Return [x, y] of the center of cell containing provided text 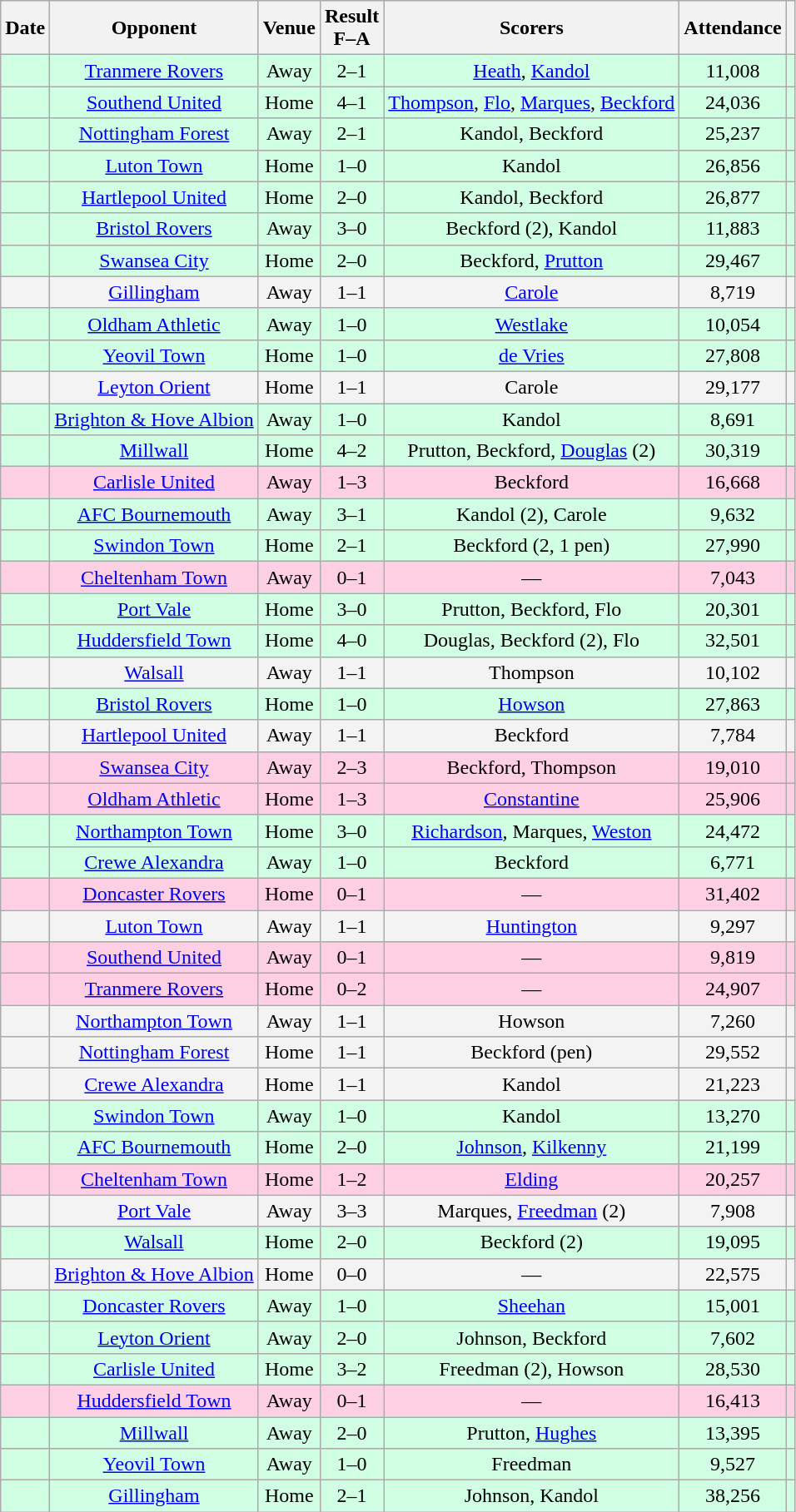
Freedman (2), Howson [531, 1369]
3–1 [351, 514]
4–1 [351, 102]
13,270 [733, 1116]
Beckford (2), Kandol [531, 229]
Attendance [733, 28]
Venue [289, 28]
Constantine [531, 799]
Westlake [531, 324]
Thompson [531, 672]
Freedman [531, 1465]
7,784 [733, 736]
16,413 [733, 1400]
25,237 [733, 134]
Johnson, Kilkenny [531, 1148]
15,001 [733, 1306]
Date [25, 28]
11,008 [733, 71]
Huntington [531, 926]
0–0 [351, 1274]
8,691 [733, 419]
31,402 [733, 894]
20,257 [733, 1179]
Sheehan [531, 1306]
26,856 [733, 166]
Beckford, Thompson [531, 767]
Douglas, Beckford (2), Flo [531, 641]
Marques, Freedman (2) [531, 1211]
29,467 [733, 260]
9,527 [733, 1465]
Richardson, Marques, Weston [531, 830]
3–2 [351, 1369]
26,877 [733, 197]
2–3 [351, 767]
7,602 [733, 1337]
16,668 [733, 483]
29,552 [733, 1053]
27,863 [733, 704]
27,990 [733, 546]
19,095 [733, 1242]
9,819 [733, 958]
10,102 [733, 672]
8,719 [733, 292]
Johnson, Beckford [531, 1337]
24,472 [733, 830]
Beckford, Prutton [531, 260]
3–3 [351, 1211]
Prutton, Beckford, Flo [531, 609]
24,907 [733, 989]
21,199 [733, 1148]
ResultF–A [351, 28]
Beckford (2) [531, 1242]
38,256 [733, 1496]
24,036 [733, 102]
9,632 [733, 514]
27,808 [733, 355]
6,771 [733, 862]
29,177 [733, 387]
4–0 [351, 641]
25,906 [733, 799]
30,319 [733, 451]
Beckford (pen) [531, 1053]
Heath, Kandol [531, 71]
32,501 [733, 641]
7,260 [733, 1021]
20,301 [733, 609]
Elding [531, 1179]
Kandol (2), Carole [531, 514]
4–2 [351, 451]
13,395 [733, 1432]
10,054 [733, 324]
Johnson, Kandol [531, 1496]
0–2 [351, 989]
Opponent [154, 28]
7,043 [733, 578]
Beckford (2, 1 pen) [531, 546]
19,010 [733, 767]
Thompson, Flo, Marques, Beckford [531, 102]
1–2 [351, 1179]
22,575 [733, 1274]
11,883 [733, 229]
7,908 [733, 1211]
9,297 [733, 926]
Prutton, Hughes [531, 1432]
de Vries [531, 355]
Scorers [531, 28]
28,530 [733, 1369]
21,223 [733, 1084]
Prutton, Beckford, Douglas (2) [531, 451]
